Scan for the cell matching the given text and deliver its (X, Y) coordinate at center. 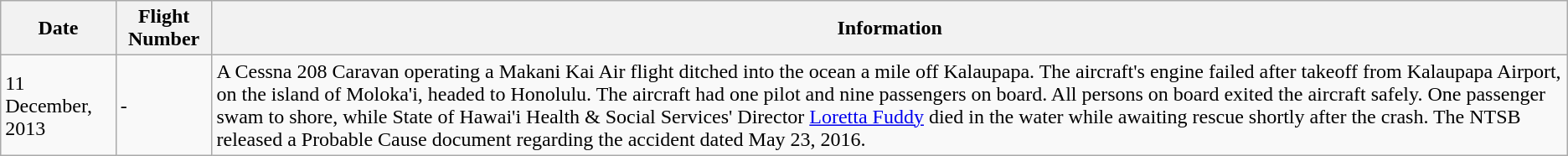
Flight Number (164, 29)
Information (890, 29)
Date (59, 29)
- (164, 106)
11 December, 2013 (59, 106)
